Locate the cell with the specified text and output its (X, Y) center coordinate. 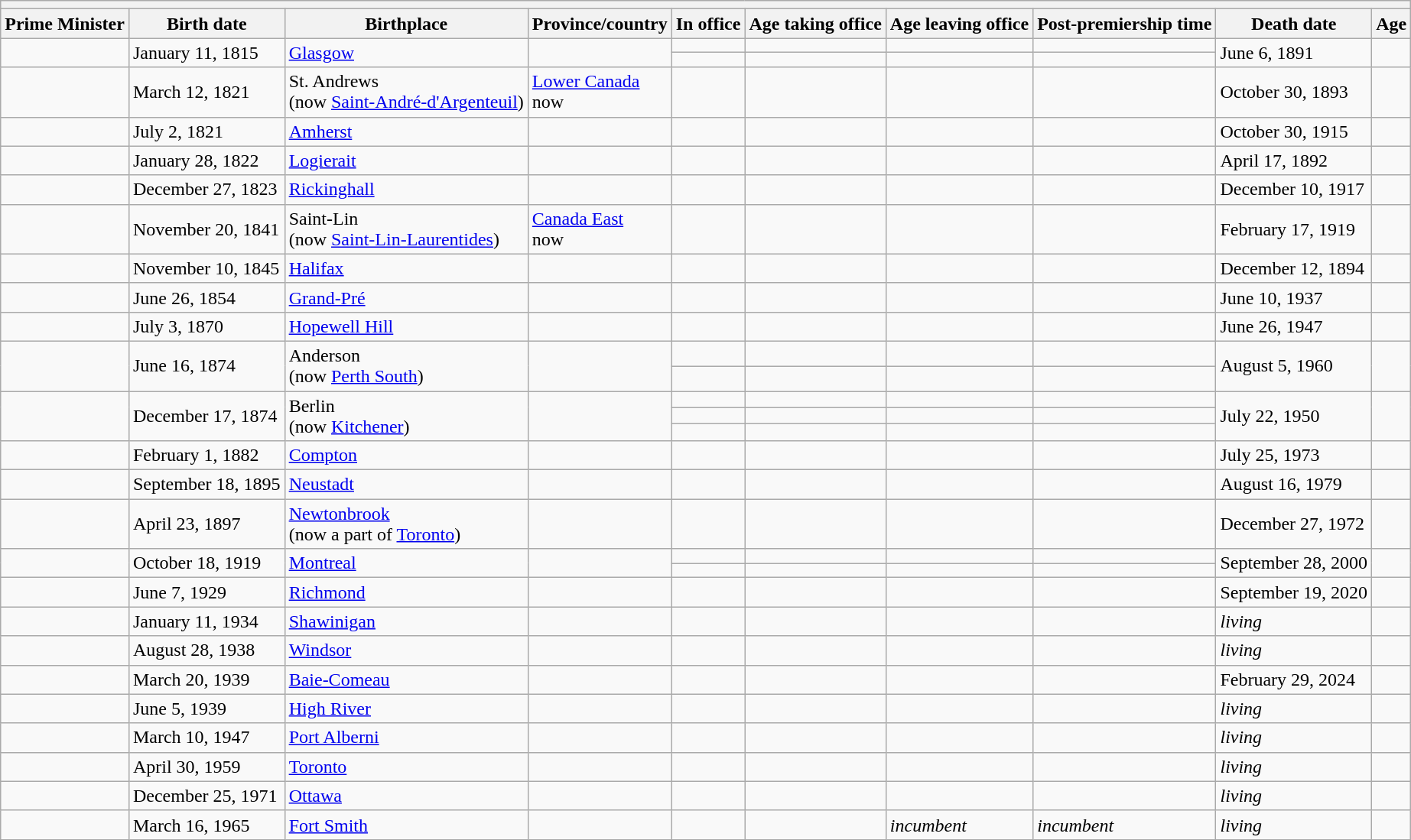
Montreal (406, 563)
Grand-Pré (406, 297)
March 12, 1821 (206, 92)
Post-premiership time (1124, 24)
Shawinigan (406, 621)
December 27, 1823 (206, 190)
December 12, 1894 (1294, 268)
September 19, 2020 (1294, 592)
Logierait (406, 161)
High River (406, 709)
July 2, 1821 (206, 131)
St. Andrews(now Saint-André-d'Argenteuil) (406, 92)
February 1, 1882 (206, 456)
Port Alberni (406, 738)
Age taking office (815, 24)
Compton (406, 456)
Canada East now (600, 229)
August 5, 1960 (1294, 365)
Rickinghall (406, 190)
August 28, 1938 (206, 650)
December 10, 1917 (1294, 190)
June 6, 1891 (1294, 53)
Death date (1294, 24)
March 16, 1965 (206, 825)
In office (708, 24)
February 17, 1919 (1294, 229)
January 11, 1815 (206, 53)
April 30, 1959 (206, 767)
Age (1392, 24)
Age leaving office (959, 24)
June 7, 1929 (206, 592)
Richmond (406, 592)
November 20, 1841 (206, 229)
July 25, 1973 (1294, 456)
Glasgow (406, 53)
June 5, 1939 (206, 709)
Saint-Lin(now Saint-Lin-Laurentides) (406, 229)
April 17, 1892 (1294, 161)
Ottawa (406, 796)
July 3, 1870 (206, 326)
November 10, 1845 (206, 268)
December 17, 1874 (206, 416)
Toronto (406, 767)
Berlin(now Kitchener) (406, 416)
June 10, 1937 (1294, 297)
July 22, 1950 (1294, 416)
March 20, 1939 (206, 679)
September 18, 1895 (206, 485)
January 28, 1822 (206, 161)
June 26, 1947 (1294, 326)
February 29, 2024 (1294, 679)
Fort Smith (406, 825)
Amherst (406, 131)
September 28, 2000 (1294, 563)
Province/country (600, 24)
Birth date (206, 24)
December 25, 1971 (206, 796)
December 27, 1972 (1294, 524)
Lower Canadanow (600, 92)
Neustadt (406, 485)
Halifax (406, 268)
October 30, 1893 (1294, 92)
March 10, 1947 (206, 738)
October 30, 1915 (1294, 131)
January 11, 1934 (206, 621)
June 26, 1854 (206, 297)
October 18, 1919 (206, 563)
Windsor (406, 650)
Newtonbrook(now a part of Toronto) (406, 524)
Hopewell Hill (406, 326)
Baie-Comeau (406, 679)
Anderson(now Perth South) (406, 365)
August 16, 1979 (1294, 485)
Birthplace (406, 24)
June 16, 1874 (206, 365)
April 23, 1897 (206, 524)
Prime Minister (65, 24)
